Capture the cell that displays the provided text and extract its [X, Y] central coordinate. 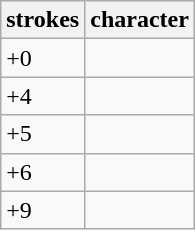
+6 [43, 172]
character [140, 20]
+9 [43, 210]
+0 [43, 58]
+4 [43, 96]
+5 [43, 134]
strokes [43, 20]
